Capture the cell that displays the provided text and extract its (X, Y) central coordinate. 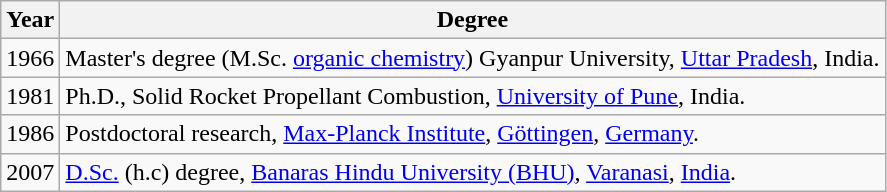
1986 (30, 134)
Degree (472, 20)
D.Sc. (h.c) degree, Banaras Hindu University (BHU), Varanasi, India. (472, 172)
Master's degree (M.Sc. organic chemistry) Gyanpur University, Uttar Pradesh, India. (472, 58)
Ph.D., Solid Rocket Propellant Combustion, University of Pune, India. (472, 96)
2007 (30, 172)
1981 (30, 96)
Year (30, 20)
1966 (30, 58)
Postdoctoral research, Max-Planck Institute, Göttingen, Germany. (472, 134)
